Identify which cell holds the provided text, then report its (x, y) central coordinate. 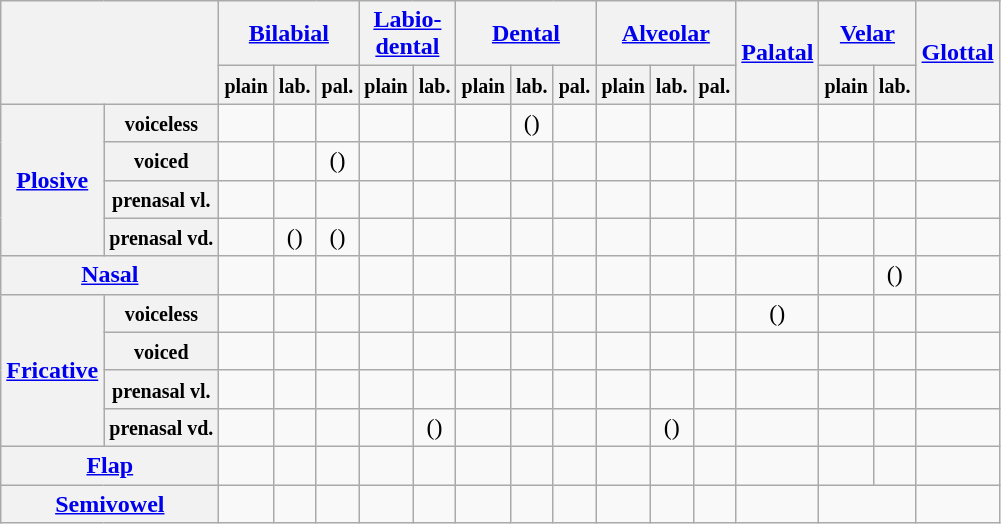
Alveolar (666, 34)
Labio-dental (408, 34)
Semivowel (110, 503)
Fricative (52, 370)
Nasal (110, 275)
Palatal (778, 52)
Bilabial (289, 34)
Flap (110, 465)
Velar (868, 34)
Plosive (52, 180)
Glottal (958, 52)
Dental (526, 34)
